Return the (X, Y) coordinate for the center point of the cell that contains the specified text.  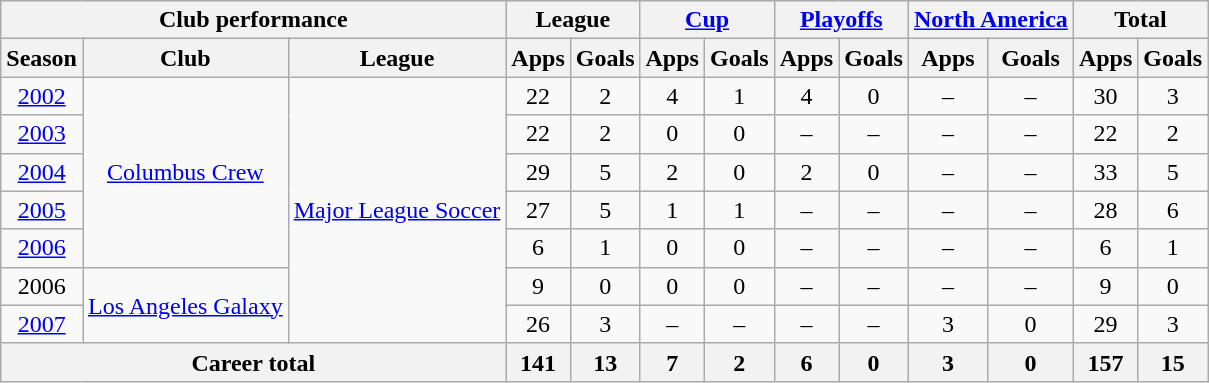
Total (1140, 20)
15 (1173, 362)
Season (42, 58)
Playoffs (841, 20)
2004 (42, 172)
Career total (254, 362)
33 (1105, 172)
Los Angeles Galaxy (185, 305)
Major League Soccer (397, 210)
141 (538, 362)
Club (185, 58)
Club performance (254, 20)
2003 (42, 134)
7 (672, 362)
Cup (707, 20)
Columbus Crew (185, 172)
27 (538, 210)
2007 (42, 324)
157 (1105, 362)
26 (538, 324)
13 (605, 362)
North America (990, 20)
2002 (42, 96)
28 (1105, 210)
2005 (42, 210)
30 (1105, 96)
